Capture the cell that displays the provided text and extract its [x, y] central coordinate. 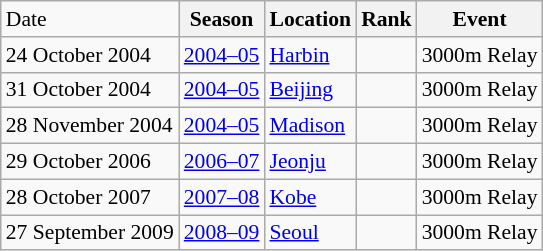
Harbin [310, 55]
Date [90, 19]
28 October 2007 [90, 197]
Jeonju [310, 162]
Rank [386, 19]
Event [480, 19]
29 October 2006 [90, 162]
2006–07 [222, 162]
27 September 2009 [90, 233]
Kobe [310, 197]
2008–09 [222, 233]
Season [222, 19]
Location [310, 19]
24 October 2004 [90, 55]
Madison [310, 126]
2007–08 [222, 197]
28 November 2004 [90, 126]
Seoul [310, 233]
Beijing [310, 90]
31 October 2004 [90, 90]
